Pinpoint the cell where the given text exists, returning its [x, y] midpoint coordinate. 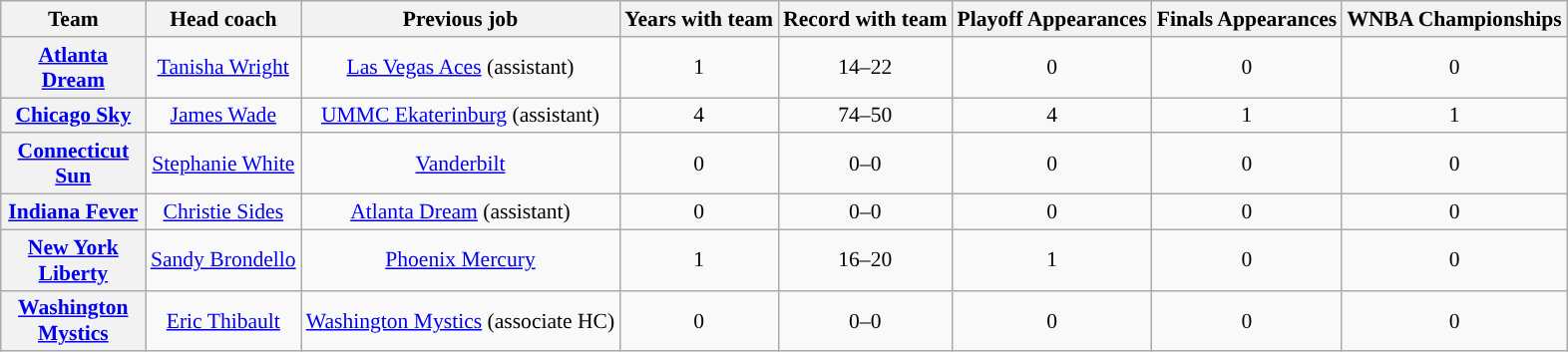
Chicago Sky [74, 116]
14–22 [865, 68]
74–50 [865, 116]
James Wade [223, 116]
Indiana Fever [74, 212]
Years with team [698, 19]
Head coach [223, 19]
WNBA Championships [1454, 19]
Stephanie White [223, 164]
Playoff Appearances [1051, 19]
Finals Appearances [1247, 19]
Washington Mystics [74, 321]
Phoenix Mercury [461, 259]
Atlanta Dream (assistant) [461, 212]
Eric Thibault [223, 321]
Christie Sides [223, 212]
Connecticut Sun [74, 164]
Sandy Brondello [223, 259]
Record with team [865, 19]
Tanisha Wright [223, 68]
Las Vegas Aces (assistant) [461, 68]
Team [74, 19]
16–20 [865, 259]
Vanderbilt [461, 164]
Washington Mystics (associate HC) [461, 321]
UMMC Ekaterinburg (assistant) [461, 116]
Atlanta Dream [74, 68]
New York Liberty [74, 259]
Previous job [461, 19]
